From the cell containing the given text, extract its center point as [x, y] coordinate. 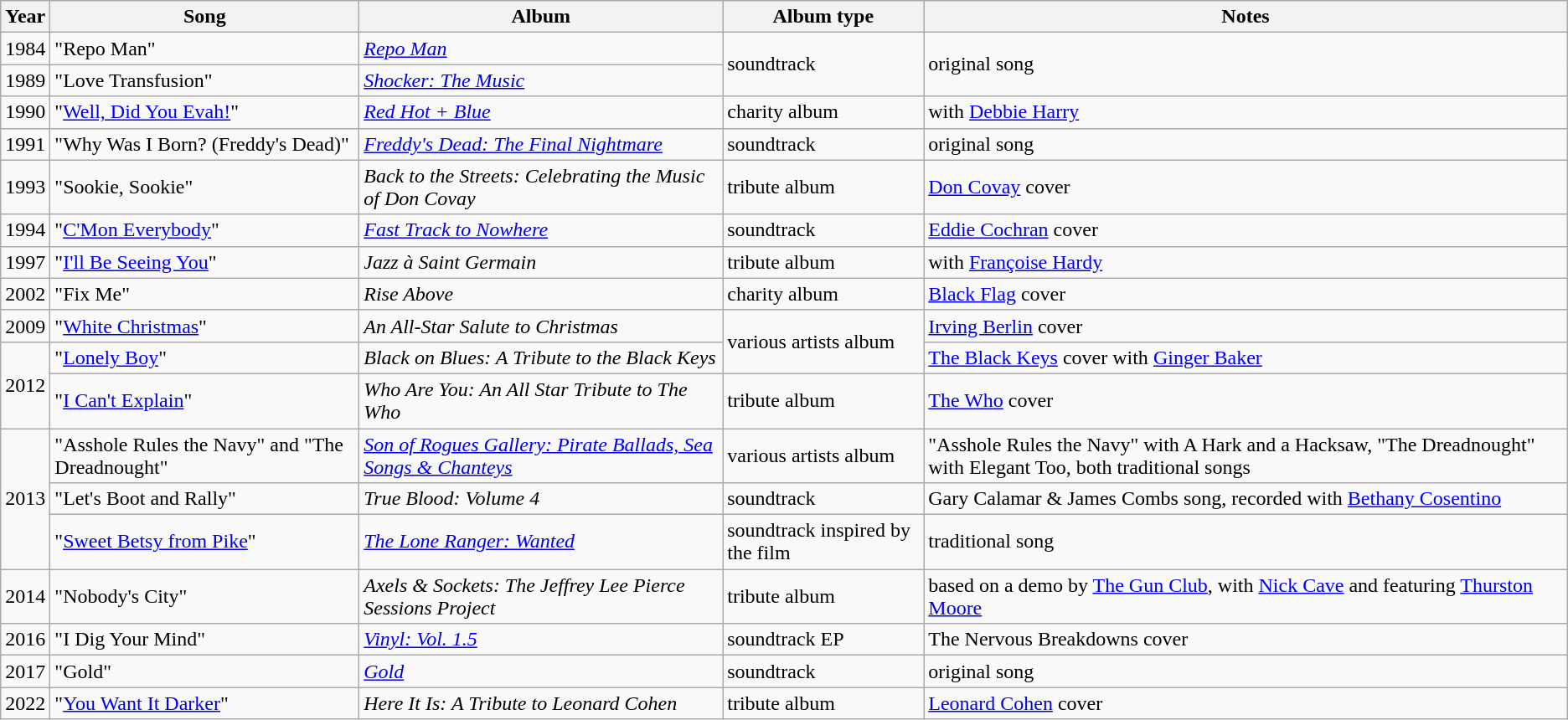
2017 [25, 671]
"Well, Did You Evah!" [204, 112]
1984 [25, 49]
2009 [25, 326]
soundtrack inspired by the film [823, 543]
Rise Above [541, 294]
soundtrack EP [823, 640]
2002 [25, 294]
1989 [25, 80]
1997 [25, 262]
"Asshole Rules the Navy" with A Hark and a Hacksaw, "The Dreadnought" with Elegant Too, both traditional songs [1246, 455]
1994 [25, 230]
Red Hot + Blue [541, 112]
"Fix Me" [204, 294]
Song [204, 17]
The Who cover [1246, 400]
2012 [25, 385]
Son of Rogues Gallery: Pirate Ballads, Sea Songs & Chanteys [541, 455]
1990 [25, 112]
"Let's Boot and Rally" [204, 499]
"Why Was I Born? (Freddy's Dead)" [204, 144]
The Lone Ranger: Wanted [541, 543]
"Love Transfusion" [204, 80]
The Nervous Breakdowns cover [1246, 640]
Black on Blues: A Tribute to the Black Keys [541, 357]
"You Want It Darker" [204, 703]
Gary Calamar & James Combs song, recorded with Bethany Cosentino [1246, 499]
Notes [1246, 17]
"Repo Man" [204, 49]
An All-Star Salute to Christmas [541, 326]
"Sweet Betsy from Pike" [204, 543]
Vinyl: Vol. 1.5 [541, 640]
with Françoise Hardy [1246, 262]
Back to the Streets: Celebrating the Music of Don Covay [541, 188]
traditional song [1246, 543]
Who Are You: An All Star Tribute to The Who [541, 400]
2022 [25, 703]
"I'll Be Seeing You" [204, 262]
Fast Track to Nowhere [541, 230]
"I Dig Your Mind" [204, 640]
The Black Keys cover with Ginger Baker [1246, 357]
"Nobody's City" [204, 596]
Axels & Sockets: The Jeffrey Lee Pierce Sessions Project [541, 596]
Year [25, 17]
Irving Berlin cover [1246, 326]
Here It Is: A Tribute to Leonard Cohen [541, 703]
Eddie Cochran cover [1246, 230]
"I Can't Explain" [204, 400]
True Blood: Volume 4 [541, 499]
Freddy's Dead: The Final Nightmare [541, 144]
"White Christmas" [204, 326]
"Sookie, Sookie" [204, 188]
based on a demo by The Gun Club, with Nick Cave and featuring Thurston Moore [1246, 596]
"Gold" [204, 671]
Shocker: The Music [541, 80]
Black Flag cover [1246, 294]
with Debbie Harry [1246, 112]
Album [541, 17]
Don Covay cover [1246, 188]
Repo Man [541, 49]
Leonard Cohen cover [1246, 703]
1993 [25, 188]
"C'Mon Everybody" [204, 230]
2013 [25, 499]
"Asshole Rules the Navy" and "The Dreadnought" [204, 455]
2014 [25, 596]
Album type [823, 17]
2016 [25, 640]
Gold [541, 671]
"Lonely Boy" [204, 357]
Jazz à Saint Germain [541, 262]
1991 [25, 144]
